Extract the [X, Y] coordinate from the center of the cell holding the provided text.  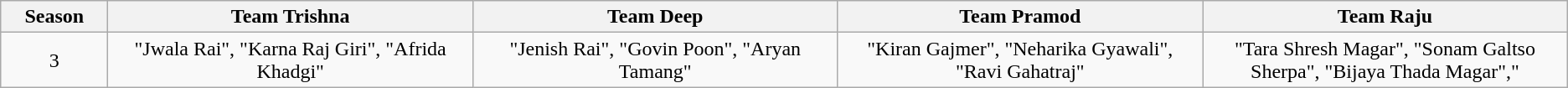
"Jenish Rai", "Govin Poon", "Aryan Tamang" [655, 60]
Team Pramod [1020, 17]
3 [54, 60]
Team Raju [1385, 17]
"Jwala Rai", "Karna Raj Giri", "Afrida Khadgi" [291, 60]
Team Trishna [291, 17]
Team Deep [655, 17]
"Tara Shresh Magar", "Sonam Galtso Sherpa", "Bijaya Thada Magar"," [1385, 60]
Season [54, 17]
"Kiran Gajmer", "Neharika Gyawali", "Ravi Gahatraj" [1020, 60]
